Detect which cell encompasses the target text, then output its [X, Y] center coordinate. 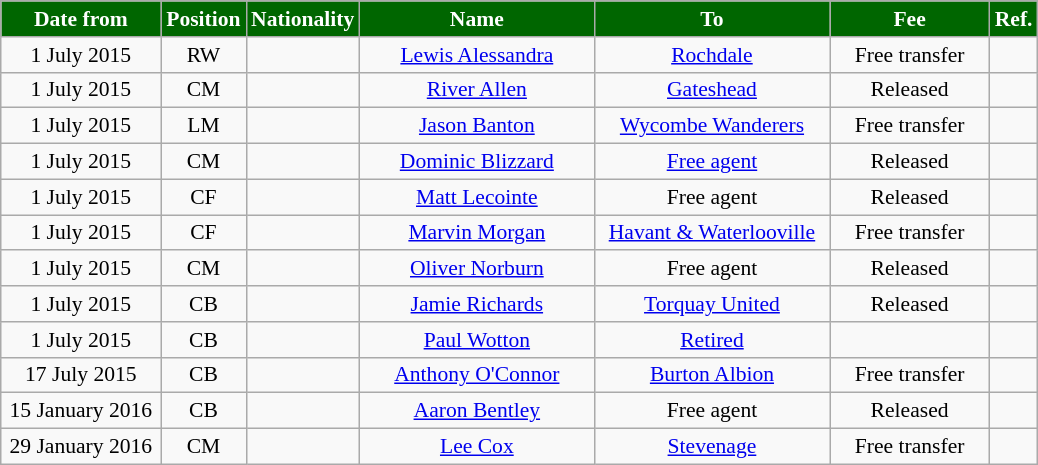
LM [204, 126]
Aaron Bentley [476, 411]
Gateshead [712, 90]
Ref. [1014, 19]
Wycombe Wanderers [712, 126]
Torquay United [712, 304]
Burton Albion [712, 375]
Name [476, 19]
Paul Wotton [476, 340]
To [712, 19]
Stevenage [712, 447]
River Allen [476, 90]
15 January 2016 [81, 411]
Havant & Waterlooville [712, 233]
Position [204, 19]
Jamie Richards [476, 304]
Lee Cox [476, 447]
RW [204, 55]
29 January 2016 [81, 447]
Date from [81, 19]
Dominic Blizzard [476, 162]
Nationality [302, 19]
Jason Banton [476, 126]
Anthony O'Connor [476, 375]
Matt Lecointe [476, 197]
Lewis Alessandra [476, 55]
17 July 2015 [81, 375]
Retired [712, 340]
Marvin Morgan [476, 233]
Fee [910, 19]
Oliver Norburn [476, 269]
Rochdale [712, 55]
